From the cell containing the given text, extract its center point as [x, y] coordinate. 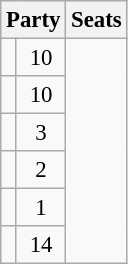
1 [40, 208]
2 [40, 170]
Party [34, 20]
Seats [96, 20]
14 [40, 245]
3 [40, 133]
